Detect which cell encompasses the target text, then output its (X, Y) center coordinate. 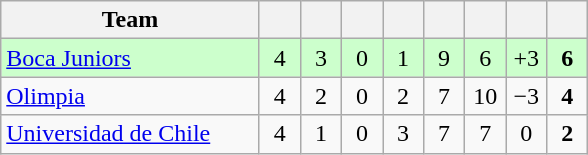
+3 (526, 58)
−3 (526, 96)
Team (130, 20)
Olimpia (130, 96)
Boca Juniors (130, 58)
Universidad de Chile (130, 134)
10 (486, 96)
9 (444, 58)
